Pinpoint the cell where the given text exists, returning its [x, y] midpoint coordinate. 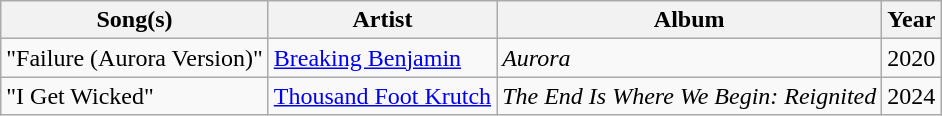
The End Is Where We Begin: Reignited [690, 96]
Breaking Benjamin [382, 58]
2020 [912, 58]
Thousand Foot Krutch [382, 96]
Year [912, 20]
Album [690, 20]
Artist [382, 20]
"Failure (Aurora Version)" [134, 58]
"I Get Wicked" [134, 96]
Song(s) [134, 20]
Aurora [690, 58]
2024 [912, 96]
